Detect which cell encompasses the target text, then output its (x, y) center coordinate. 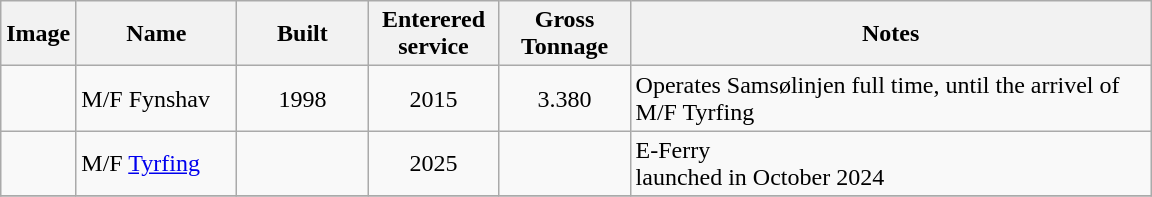
Name (156, 34)
2025 (434, 164)
2015 (434, 98)
Gross Tonnage (564, 34)
Enterered service (434, 34)
M/F Fynshav (156, 98)
Image (38, 34)
1998 (302, 98)
M/F Tyrfing (156, 164)
E-Ferrylaunched in October 2024 (890, 164)
Built (302, 34)
Notes (890, 34)
3.380 (564, 98)
Operates Samsølinjen full time, until the arrivel of M/F Tyrfing (890, 98)
